Scan for the cell matching the given text and deliver its (x, y) coordinate at center. 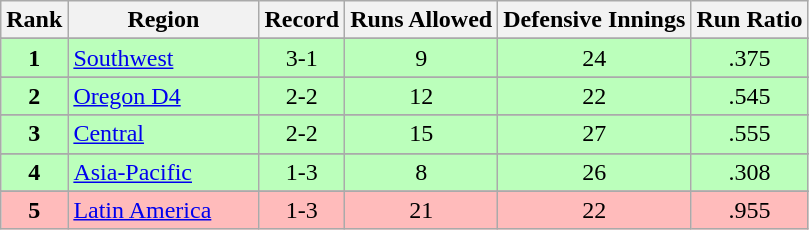
Asia-Pacific (164, 172)
12 (422, 96)
27 (594, 134)
5 (34, 210)
Runs Allowed (422, 20)
Defensive Innings (594, 20)
Region (164, 20)
.555 (750, 134)
.375 (750, 58)
Record (302, 20)
Latin America (164, 210)
15 (422, 134)
.955 (750, 210)
Central (164, 134)
3-1 (302, 58)
Southwest (164, 58)
8 (422, 172)
.545 (750, 96)
Rank (34, 20)
3 (34, 134)
.308 (750, 172)
26 (594, 172)
9 (422, 58)
Oregon D4 (164, 96)
Run Ratio (750, 20)
24 (594, 58)
4 (34, 172)
1 (34, 58)
21 (422, 210)
2 (34, 96)
